Pinpoint the cell where the given text exists, returning its (X, Y) midpoint coordinate. 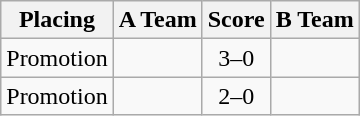
3–0 (236, 58)
Score (236, 20)
A Team (158, 20)
Placing (57, 20)
B Team (314, 20)
2–0 (236, 96)
